From the cell containing the given text, extract its center point as (X, Y) coordinate. 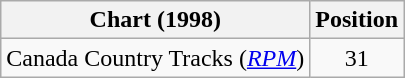
Position (357, 20)
Canada Country Tracks (RPM) (156, 58)
Chart (1998) (156, 20)
31 (357, 58)
